Return [x, y] of the center of cell containing provided text 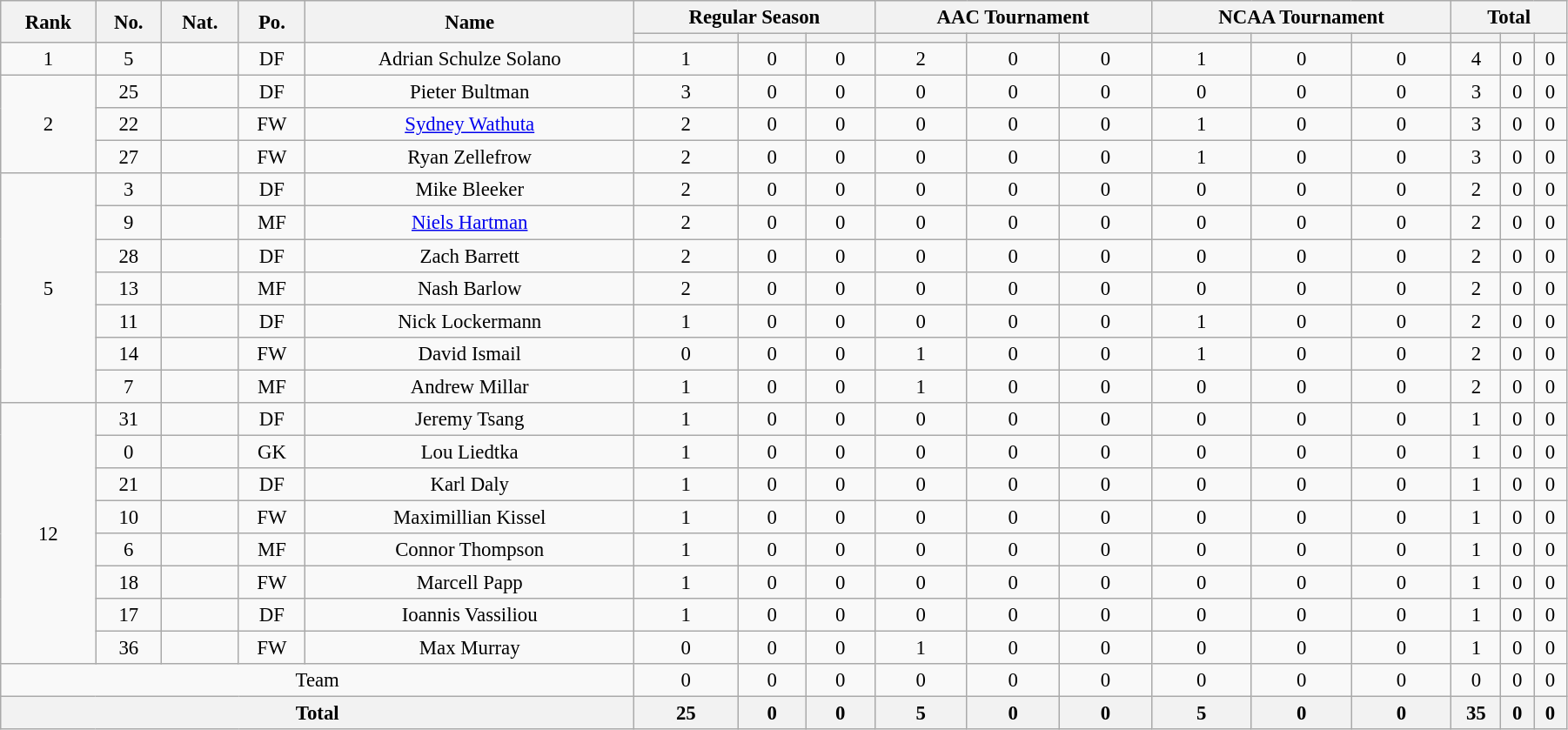
28 [129, 256]
Connor Thompson [470, 550]
9 [129, 223]
Andrew Millar [470, 386]
Regular Season [754, 17]
Ryan Zellefrow [470, 157]
14 [129, 353]
Po. [271, 22]
AAC Tournament [1013, 17]
Nat. [200, 22]
Name [470, 22]
11 [129, 321]
36 [129, 648]
Karl Daly [470, 485]
22 [129, 124]
13 [129, 288]
Jeremy Tsang [470, 419]
Mike Bleeker [470, 191]
No. [129, 22]
GK [271, 452]
Niels Hartman [470, 223]
NCAA Tournament [1301, 17]
Nash Barlow [470, 288]
21 [129, 485]
Lou Liedtka [470, 452]
Max Murray [470, 648]
18 [129, 583]
10 [129, 517]
Sydney Wathuta [470, 124]
Marcell Papp [470, 583]
4 [1476, 59]
Pieter Bultman [470, 92]
31 [129, 419]
6 [129, 550]
Nick Lockermann [470, 321]
Maximillian Kissel [470, 517]
35 [1476, 713]
12 [49, 534]
Adrian Schulze Solano [470, 59]
David Ismail [470, 353]
Zach Barrett [470, 256]
Ioannis Vassiliou [470, 615]
17 [129, 615]
7 [129, 386]
27 [129, 157]
Rank [49, 22]
Team [318, 680]
